Locate the cell with the specified text and output its (x, y) center coordinate. 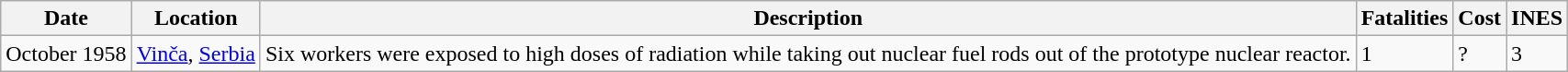
? (1480, 54)
Cost (1480, 18)
3 (1538, 54)
Six workers were exposed to high doses of radiation while taking out nuclear fuel rods out of the prototype nuclear reactor. (808, 54)
Location (196, 18)
INES (1538, 18)
Date (66, 18)
1 (1404, 54)
Vinča, Serbia (196, 54)
October 1958 (66, 54)
Description (808, 18)
Fatalities (1404, 18)
